From the cell containing the given text, extract its center point as (x, y) coordinate. 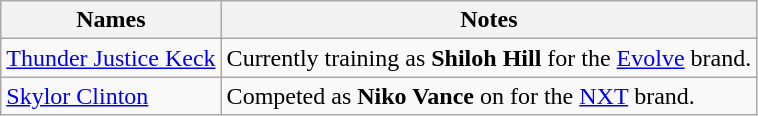
Skylor Clinton (111, 96)
Thunder Justice Keck (111, 58)
Notes (489, 20)
Names (111, 20)
Competed as Niko Vance on for the NXT brand. (489, 96)
Currently training as Shiloh Hill for the Evolve brand. (489, 58)
